Search for the cell housing the specified text and yield its (X, Y) center coordinate. 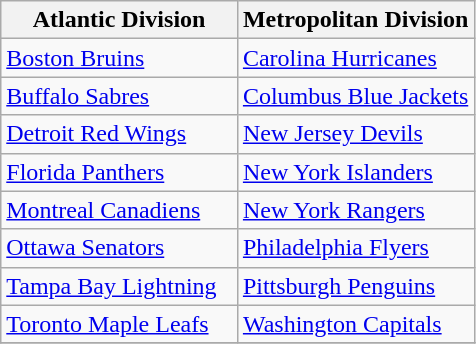
New York Islanders (356, 172)
Buffalo Sabres (120, 96)
Tampa Bay Lightning (120, 286)
Ottawa Senators (120, 248)
Montreal Canadiens (120, 210)
Detroit Red Wings (120, 134)
Philadelphia Flyers (356, 248)
Boston Bruins (120, 58)
Columbus Blue Jackets (356, 96)
Florida Panthers (120, 172)
Metropolitan Division (356, 20)
New York Rangers (356, 210)
Pittsburgh Penguins (356, 286)
New Jersey Devils (356, 134)
Atlantic Division (120, 20)
Carolina Hurricanes (356, 58)
Washington Capitals (356, 324)
Toronto Maple Leafs (120, 324)
